Pinpoint the cell where the given text exists, returning its [X, Y] midpoint coordinate. 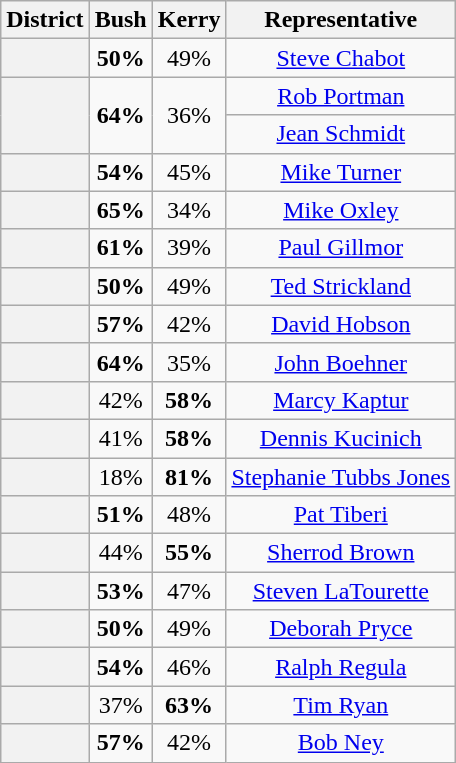
44% [120, 553]
Marcy Kaptur [341, 400]
District [45, 20]
36% [189, 115]
Kerry [189, 20]
Jean Schmidt [341, 134]
46% [189, 667]
48% [189, 515]
Tim Ryan [341, 705]
John Boehner [341, 362]
55% [189, 553]
53% [120, 591]
41% [120, 438]
81% [189, 477]
Stephanie Tubbs Jones [341, 477]
37% [120, 705]
63% [189, 705]
Bob Ney [341, 743]
Representative [341, 20]
Ted Strickland [341, 286]
Bush [120, 20]
65% [120, 210]
39% [189, 248]
45% [189, 172]
18% [120, 477]
David Hobson [341, 324]
Dennis Kucinich [341, 438]
34% [189, 210]
47% [189, 591]
Mike Turner [341, 172]
Mike Oxley [341, 210]
Rob Portman [341, 96]
35% [189, 362]
Pat Tiberi [341, 515]
Paul Gillmor [341, 248]
Sherrod Brown [341, 553]
Steve Chabot [341, 58]
Ralph Regula [341, 667]
Deborah Pryce [341, 629]
Steven LaTourette [341, 591]
61% [120, 248]
51% [120, 515]
